Return the [x, y] coordinate for the center point of the cell that contains the specified text.  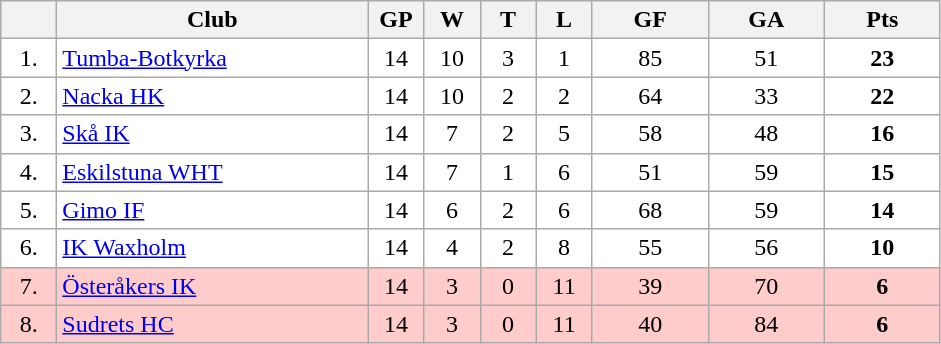
55 [650, 248]
70 [766, 286]
Nacka HK [212, 96]
3. [29, 134]
Pts [882, 20]
56 [766, 248]
58 [650, 134]
16 [882, 134]
22 [882, 96]
Tumba-Botkyrka [212, 58]
4 [452, 248]
48 [766, 134]
84 [766, 324]
GF [650, 20]
Skå IK [212, 134]
15 [882, 172]
33 [766, 96]
5 [564, 134]
1. [29, 58]
GP [396, 20]
23 [882, 58]
68 [650, 210]
8. [29, 324]
64 [650, 96]
Sudrets HC [212, 324]
7. [29, 286]
4. [29, 172]
L [564, 20]
T [508, 20]
W [452, 20]
85 [650, 58]
40 [650, 324]
Gimo IF [212, 210]
GA [766, 20]
IK Waxholm [212, 248]
5. [29, 210]
8 [564, 248]
2. [29, 96]
6. [29, 248]
Club [212, 20]
39 [650, 286]
Eskilstuna WHT [212, 172]
Österåkers IK [212, 286]
